Search for the cell housing the specified text and yield its (X, Y) center coordinate. 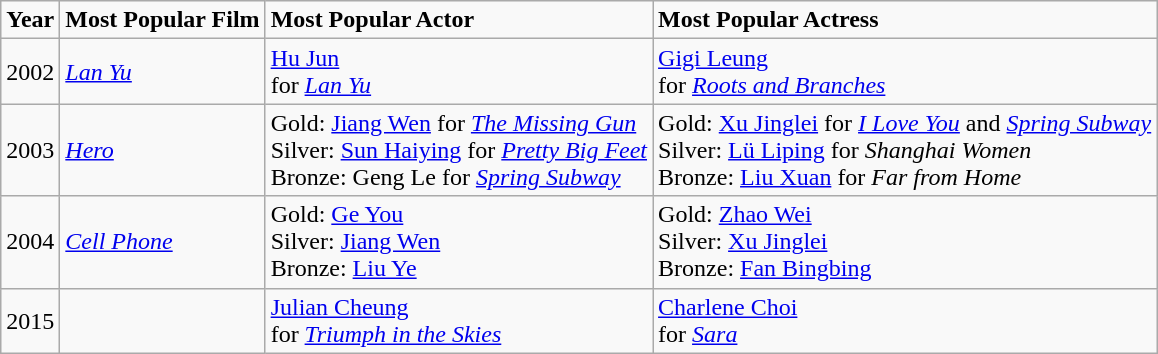
2004 (30, 242)
Gold: Ge YouSilver: Jiang WenBronze: Liu Ye (458, 242)
Gold: Jiang Wen for The Missing GunSilver: Sun Haiying for Pretty Big Feet Bronze: Geng Le for Spring Subway (458, 150)
Most Popular Actor (458, 20)
Charlene Choifor Sara (905, 320)
Gigi Leungfor Roots and Branches (905, 72)
Lan Yu (162, 72)
Hu Junfor Lan Yu (458, 72)
Most Popular Film (162, 20)
Cell Phone (162, 242)
Gold: Zhao WeiSilver: Xu JingleiBronze: Fan Bingbing (905, 242)
2002 (30, 72)
2015 (30, 320)
2003 (30, 150)
Hero (162, 150)
Most Popular Actress (905, 20)
Year (30, 20)
Julian Cheungfor Triumph in the Skies (458, 320)
Gold: Xu Jinglei for I Love You and Spring Subway Silver: Lü Liping for Shanghai Women Bronze: Liu Xuan for Far from Home (905, 150)
